Scan for the cell matching the given text and deliver its (X, Y) coordinate at center. 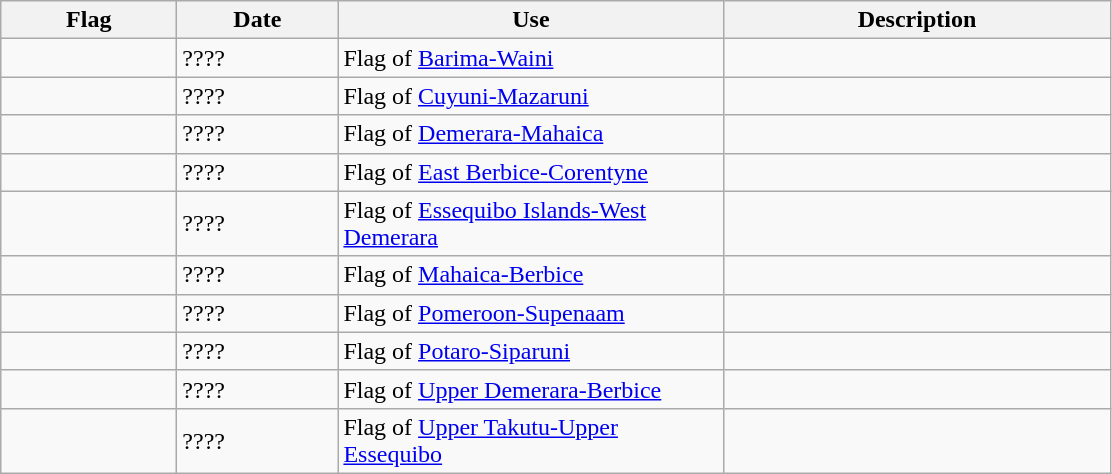
Flag (89, 20)
Description (917, 20)
Flag of Demerara-Mahaica (531, 134)
Flag of East Berbice-Corentyne (531, 172)
Use (531, 20)
Date (258, 20)
Flag of Essequibo Islands-West Demerara (531, 224)
Flag of Barima-Waini (531, 58)
Flag of Cuyuni-Mazaruni (531, 96)
Flag of Potaro-Siparuni (531, 351)
Flag of Upper Takutu-Upper Essequibo (531, 440)
Flag of Mahaica-Berbice (531, 275)
Flag of Pomeroon-Supenaam (531, 313)
Flag of Upper Demerara-Berbice (531, 389)
